Capture the cell that displays the provided text and extract its (X, Y) central coordinate. 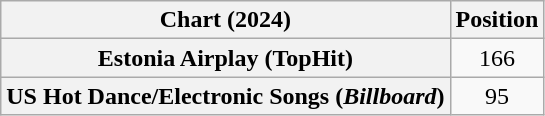
166 (497, 58)
Chart (2024) (226, 20)
Position (497, 20)
Estonia Airplay (TopHit) (226, 58)
95 (497, 96)
US Hot Dance/Electronic Songs (Billboard) (226, 96)
